For the text-containing cell, return its midpoint in [X, Y] coordinate format. 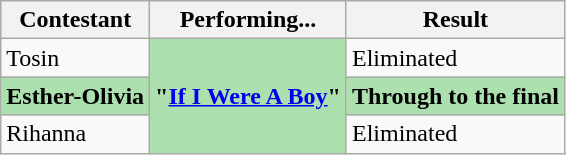
Performing... [248, 20]
Result [455, 20]
Tosin [76, 58]
Through to the final [455, 96]
Esther-Olivia [76, 96]
Contestant [76, 20]
Rihanna [76, 134]
"If I Were A Boy" [248, 96]
